Capture the cell that displays the provided text and extract its (x, y) central coordinate. 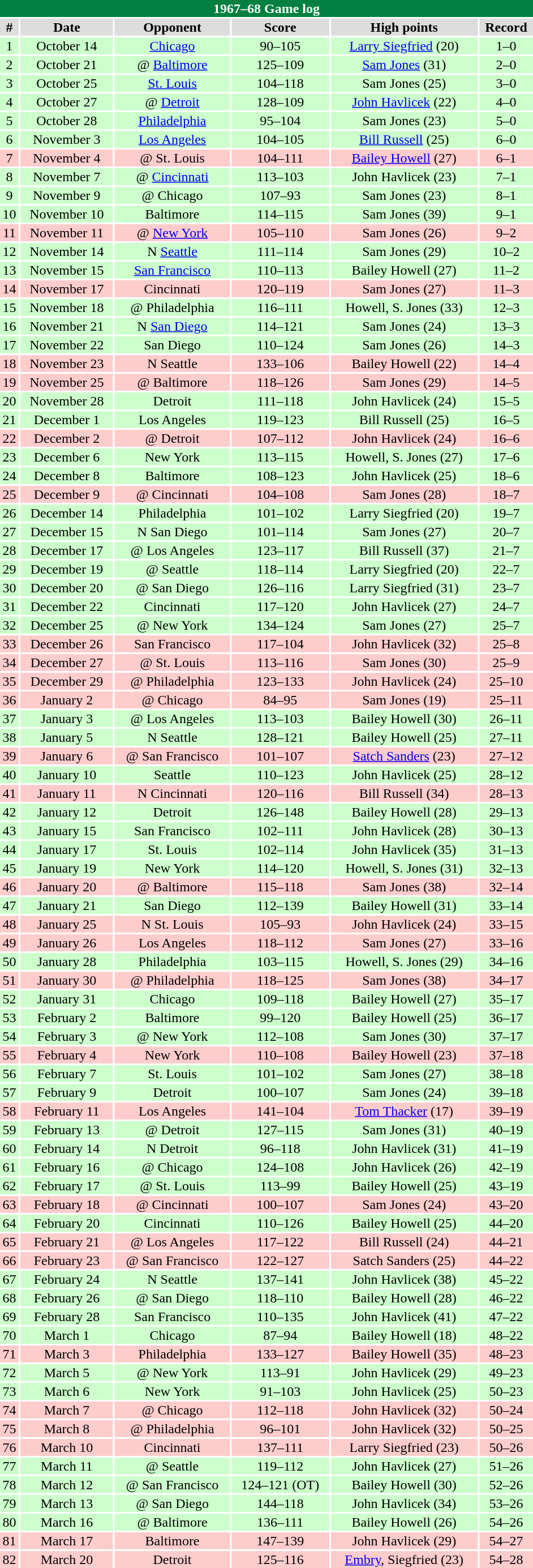
71 (9, 1354)
34–16 (506, 962)
51–26 (506, 1466)
February 24 (67, 1279)
# (9, 27)
31–13 (506, 849)
33–16 (506, 943)
84–95 (280, 700)
32–13 (506, 868)
February 17 (67, 1186)
147–139 (280, 1541)
9–1 (506, 214)
64 (9, 1223)
Sam Jones (39) (404, 214)
January 2 (67, 700)
87–94 (280, 1335)
December 27 (67, 663)
November 28 (67, 401)
52–26 (506, 1485)
November 14 (67, 251)
66 (9, 1261)
23–7 (506, 588)
34 (9, 663)
17 (9, 345)
141–104 (280, 1111)
January 5 (67, 737)
55 (9, 1055)
116–111 (280, 307)
43 (9, 831)
December 17 (67, 550)
117–122 (280, 1242)
46 (9, 887)
December 6 (67, 457)
February 28 (67, 1317)
137–141 (280, 1279)
45–22 (506, 1279)
62 (9, 1186)
96–101 (280, 1429)
112–139 (280, 905)
51 (9, 980)
Satch Sanders (25) (404, 1261)
33–14 (506, 905)
126–148 (280, 812)
39 (9, 756)
77 (9, 1466)
14 (9, 289)
110–123 (280, 775)
48–23 (506, 1354)
24–7 (506, 606)
N Cincinnati (172, 793)
December 15 (67, 532)
23 (9, 457)
31 (9, 606)
110–135 (280, 1317)
March 11 (67, 1466)
104–111 (280, 158)
30–13 (506, 831)
33 (9, 644)
October 28 (67, 121)
12–3 (506, 307)
54–26 (506, 1522)
39–19 (506, 1111)
36–17 (506, 1018)
December 29 (67, 681)
November 15 (67, 270)
22 (9, 438)
February 23 (67, 1261)
78 (9, 1485)
14–4 (506, 364)
January 25 (67, 924)
35 (9, 681)
110–126 (280, 1223)
33–15 (506, 924)
44–21 (506, 1242)
Satch Sanders (23) (404, 756)
December 1 (67, 420)
16–6 (506, 438)
Embry, Siegfried (23) (404, 1560)
October 25 (67, 83)
December 22 (67, 606)
113–116 (280, 663)
Bill Russell (34) (404, 793)
8–1 (506, 195)
58 (9, 1111)
Bailey Howell (18) (404, 1335)
N St. Louis (172, 924)
128–121 (280, 737)
119–123 (280, 420)
January 3 (67, 719)
18 (9, 364)
John Havlicek (41) (404, 1317)
18–6 (506, 476)
November 3 (67, 139)
22–7 (506, 569)
26 (9, 513)
Record (506, 27)
104–118 (280, 83)
29 (9, 569)
54–28 (506, 1560)
113–115 (280, 457)
40–19 (506, 1130)
112–118 (280, 1410)
38–18 (506, 1074)
13–3 (506, 326)
61 (9, 1167)
November 23 (67, 364)
Howell, S. Jones (27) (404, 457)
25–11 (506, 700)
March 10 (67, 1447)
21–7 (506, 550)
December 14 (67, 513)
28–13 (506, 793)
102–114 (280, 849)
42–19 (506, 1167)
81 (9, 1541)
25–10 (506, 681)
50–25 (506, 1429)
February 20 (67, 1223)
112–108 (280, 1036)
December 20 (67, 588)
January 19 (67, 868)
36 (9, 700)
15–5 (506, 401)
32 (9, 625)
December 25 (67, 625)
November 9 (67, 195)
John Havlicek (35) (404, 849)
123–133 (280, 681)
16 (9, 326)
1–0 (506, 46)
25–9 (506, 663)
January 17 (67, 849)
8 (9, 177)
3 (9, 83)
John Havlicek (34) (404, 1503)
128–109 (280, 102)
115–118 (280, 887)
65 (9, 1242)
76 (9, 1447)
9–2 (506, 233)
119–112 (280, 1466)
March 20 (67, 1560)
20 (9, 401)
54–27 (506, 1541)
Larry Siegfried (23) (404, 1447)
118–126 (280, 382)
Tom Thacker (17) (404, 1111)
5–0 (506, 121)
32–14 (506, 887)
18–7 (506, 494)
21 (9, 420)
Bailey Howell (23) (404, 1055)
January 31 (67, 999)
101–107 (280, 756)
3–0 (506, 83)
March 6 (67, 1391)
40 (9, 775)
November 11 (67, 233)
52 (9, 999)
26–11 (506, 719)
34–17 (506, 980)
114–115 (280, 214)
February 13 (67, 1130)
Bailey Howell (26) (404, 1522)
5 (9, 121)
37 (9, 719)
56 (9, 1074)
57 (9, 1092)
17–6 (506, 457)
October 27 (67, 102)
41–19 (506, 1148)
November 18 (67, 307)
99–120 (280, 1018)
March 1 (67, 1335)
14–5 (506, 382)
48–22 (506, 1335)
January 15 (67, 831)
68 (9, 1298)
6 (9, 139)
24 (9, 476)
53 (9, 1018)
7–1 (506, 177)
2 (9, 65)
75 (9, 1429)
Howell, S. Jones (29) (404, 962)
January 6 (67, 756)
82 (9, 1560)
47–22 (506, 1317)
133–106 (280, 364)
134–124 (280, 625)
15 (9, 307)
4 (9, 102)
124–121 (OT) (280, 1485)
118–112 (280, 943)
Opponent (172, 27)
103–115 (280, 962)
Sam Jones (25) (404, 83)
October 14 (67, 46)
124–108 (280, 1167)
November 25 (67, 382)
Sam Jones (28) (404, 494)
12 (9, 251)
28 (9, 550)
123–117 (280, 550)
41 (9, 793)
N Detroit (172, 1148)
November 22 (67, 345)
6–1 (506, 158)
54 (9, 1036)
Bill Russell (37) (404, 550)
John Havlicek (28) (404, 831)
February 4 (67, 1055)
37–17 (506, 1036)
19 (9, 382)
79 (9, 1503)
March 12 (67, 1485)
27 (9, 532)
January 12 (67, 812)
108–123 (280, 476)
63 (9, 1204)
November 17 (67, 289)
118–125 (280, 980)
Score (280, 27)
March 3 (67, 1354)
74 (9, 1410)
John Havlicek (22) (404, 102)
48 (9, 924)
122–127 (280, 1261)
27–12 (506, 756)
49–23 (506, 1373)
December 8 (67, 476)
72 (9, 1373)
November 10 (67, 214)
110–108 (280, 1055)
43–19 (506, 1186)
44–22 (506, 1261)
137–111 (280, 1447)
February 2 (67, 1018)
10–2 (506, 251)
28–12 (506, 775)
50–26 (506, 1447)
February 3 (67, 1036)
March 5 (67, 1373)
February 16 (67, 1167)
117–120 (280, 606)
95–104 (280, 121)
69 (9, 1317)
107–112 (280, 438)
Sam Jones (19) (404, 700)
December 26 (67, 644)
February 18 (67, 1204)
13 (9, 270)
37–18 (506, 1055)
Howell, S. Jones (31) (404, 868)
19–7 (506, 513)
46–22 (506, 1298)
90–105 (280, 46)
27–11 (506, 737)
113–99 (280, 1186)
December 19 (67, 569)
39–18 (506, 1092)
Bailey Howell (31) (404, 905)
91–103 (280, 1391)
March 17 (67, 1541)
144–118 (280, 1503)
October 21 (67, 65)
January 28 (67, 962)
February 26 (67, 1298)
11–3 (506, 289)
44–20 (506, 1223)
30 (9, 588)
Bailey Howell (35) (404, 1354)
53–26 (506, 1503)
35–17 (506, 999)
70 (9, 1335)
59 (9, 1130)
118–110 (280, 1298)
John Havlicek (31) (404, 1148)
118–114 (280, 569)
1 (9, 46)
16–5 (506, 420)
49 (9, 943)
7 (9, 158)
January 21 (67, 905)
25 (9, 494)
125–109 (280, 65)
March 7 (67, 1410)
Seattle (172, 775)
January 30 (67, 980)
111–114 (280, 251)
127–115 (280, 1130)
2–0 (506, 65)
February 7 (67, 1074)
50–24 (506, 1410)
110–113 (280, 270)
March 16 (67, 1522)
February 14 (67, 1148)
43–20 (506, 1204)
Howell, S. Jones (33) (404, 307)
114–121 (280, 326)
104–108 (280, 494)
117–104 (280, 644)
John Havlicek (26) (404, 1167)
125–116 (280, 1560)
50–23 (506, 1391)
January 10 (67, 775)
60 (9, 1148)
109–118 (280, 999)
January 26 (67, 943)
1967–68 Game log (266, 8)
101–114 (280, 532)
14–3 (506, 345)
42 (9, 812)
102–111 (280, 831)
111–118 (280, 401)
25–7 (506, 625)
4–0 (506, 102)
January 20 (67, 887)
November 21 (67, 326)
9 (9, 195)
73 (9, 1391)
80 (9, 1522)
February 9 (67, 1092)
136–111 (280, 1522)
John Havlicek (23) (404, 177)
110–124 (280, 345)
96–118 (280, 1148)
February 11 (67, 1111)
11–2 (506, 270)
50 (9, 962)
25–8 (506, 644)
March 8 (67, 1429)
John Havlicek (38) (404, 1279)
High points (404, 27)
February 21 (67, 1242)
March 13 (67, 1503)
November 4 (67, 158)
105–110 (280, 233)
20–7 (506, 532)
120–116 (280, 793)
11 (9, 233)
38 (9, 737)
113–91 (280, 1373)
45 (9, 868)
114–120 (280, 868)
104–105 (280, 139)
January 11 (67, 793)
December 2 (67, 438)
105–93 (280, 924)
Larry Siegfried (31) (404, 588)
29–13 (506, 812)
126–116 (280, 588)
10 (9, 214)
6–0 (506, 139)
44 (9, 849)
November 7 (67, 177)
47 (9, 905)
107–93 (280, 195)
December 9 (67, 494)
133–127 (280, 1354)
Bill Russell (24) (404, 1242)
67 (9, 1279)
120–119 (280, 289)
Bailey Howell (22) (404, 364)
Date (67, 27)
